Search for the cell housing the specified text and yield its (X, Y) center coordinate. 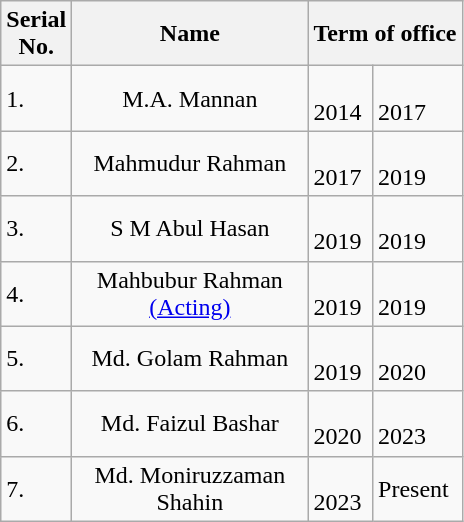
Serial No. (36, 34)
4. (36, 294)
2. (36, 164)
7. (36, 488)
Md. Golam Rahman (190, 358)
6. (36, 424)
Md. Moniruzzaman Shahin (190, 488)
Mahmudur Rahman (190, 164)
1. (36, 98)
2014 (340, 98)
Present (418, 488)
Term of office (385, 34)
3. (36, 228)
5. (36, 358)
M.A. Mannan (190, 98)
Md. Faizul Bashar (190, 424)
Name (190, 34)
S M Abul Hasan (190, 228)
Mahbubur Rahman (Acting) (190, 294)
